Return the (X, Y) coordinate for the center point of the cell that contains the specified text.  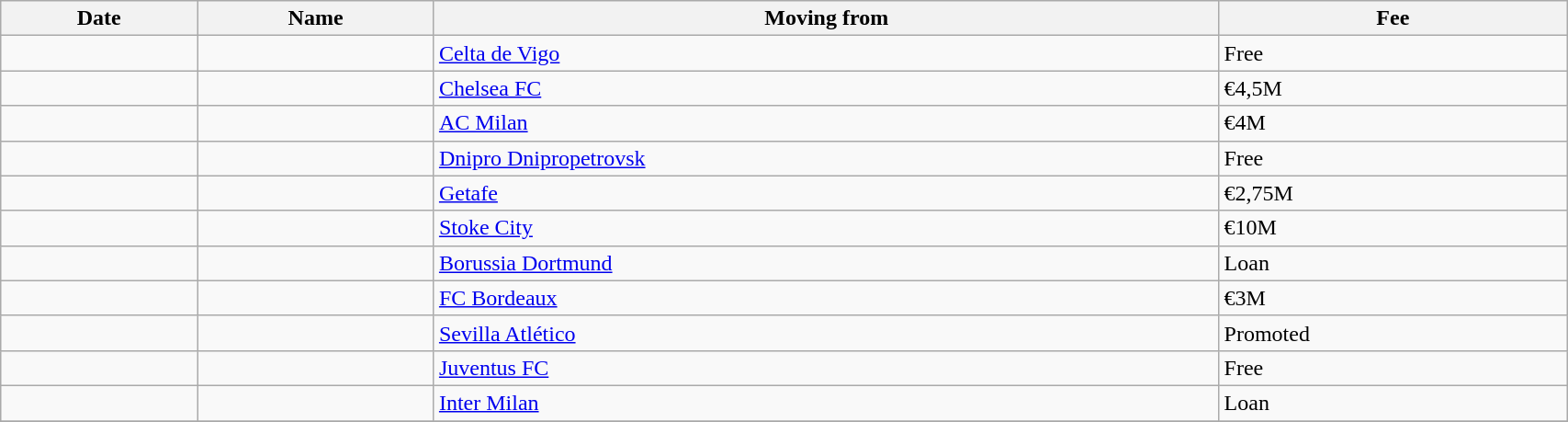
Moving from (827, 18)
Dnipro Dnipropetrovsk (827, 158)
€4,5M (1393, 88)
Date (99, 18)
€3M (1393, 298)
Stoke City (827, 228)
Juventus FC (827, 368)
Borussia Dortmund (827, 263)
Getafe (827, 193)
€4M (1393, 123)
€2,75M (1393, 193)
Celta de Vigo (827, 53)
Fee (1393, 18)
Sevilla Atlético (827, 333)
Promoted (1393, 333)
€10M (1393, 228)
FC Bordeaux (827, 298)
Chelsea FC (827, 88)
Name (316, 18)
AC Milan (827, 123)
Inter Milan (827, 403)
